Search for the cell housing the specified text and yield its (X, Y) center coordinate. 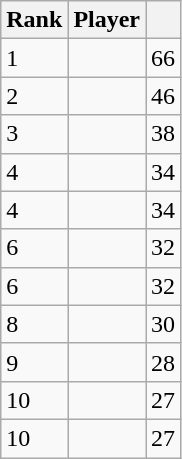
66 (164, 58)
2 (34, 96)
Rank (34, 20)
30 (164, 324)
46 (164, 96)
1 (34, 58)
3 (34, 134)
28 (164, 362)
8 (34, 324)
38 (164, 134)
Player (107, 20)
9 (34, 362)
